Determine the (X, Y) coordinate at the center of the cell enclosing the given text.  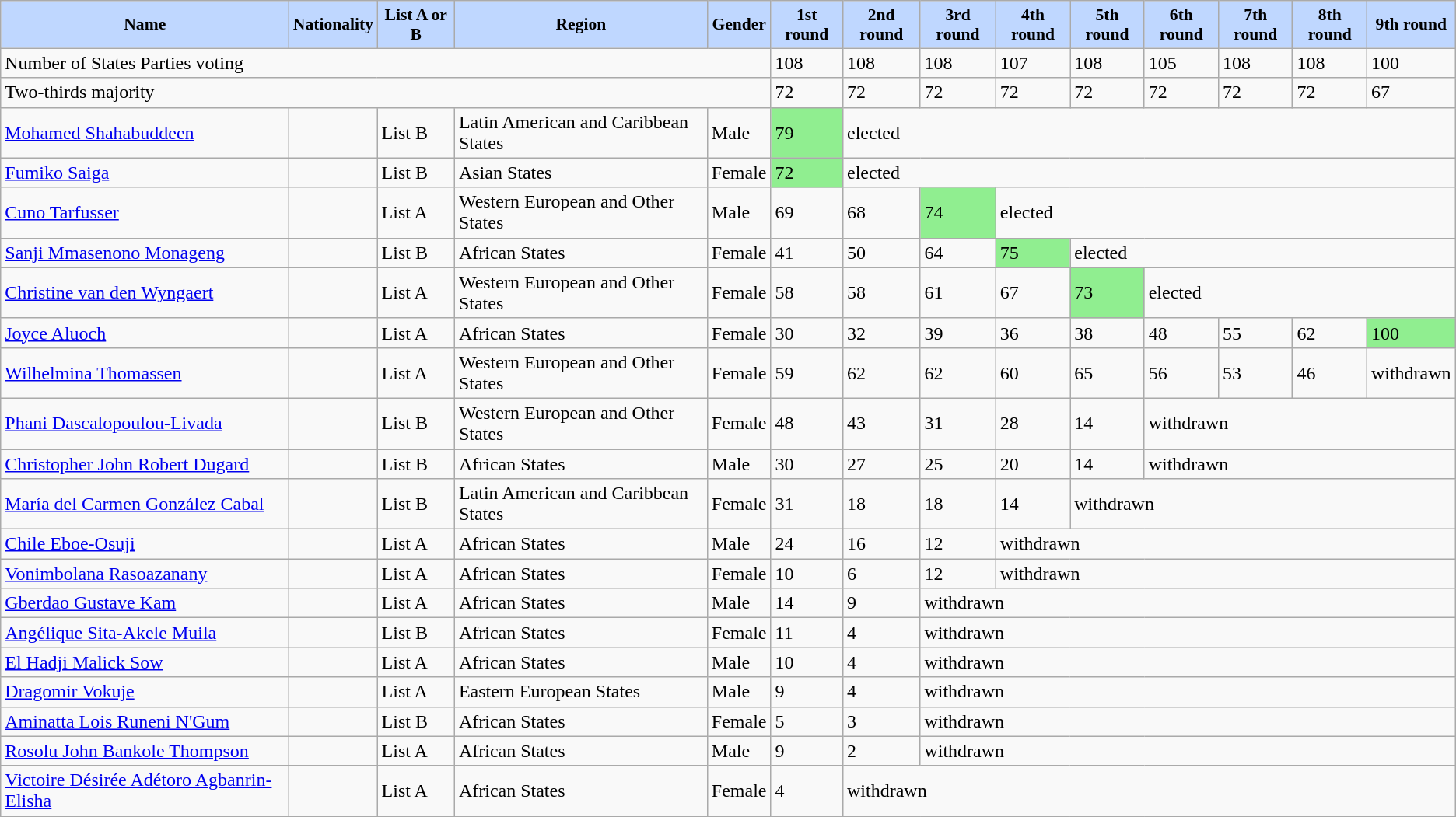
Fumiko Saiga (145, 173)
3 (880, 721)
Rosolu John Bankole Thompson (145, 751)
20 (1033, 464)
Wilhelmina Thomassen (145, 373)
Christopher John Robert Dugard (145, 464)
Angélique Sita-Akele Muila (145, 633)
1st round (807, 25)
107 (1033, 63)
6th round (1181, 25)
Joyce Aluoch (145, 333)
Gender (739, 25)
68 (880, 213)
Sanji Mmasenono Monageng (145, 253)
María del Carmen González Cabal (145, 504)
56 (1181, 373)
9th round (1411, 25)
Aminatta Lois Runeni N'Gum (145, 721)
Number of States Parties voting (386, 63)
28 (1033, 423)
65 (1108, 373)
5th round (1108, 25)
75 (1033, 253)
Region (580, 25)
Eastern European States (580, 692)
61 (958, 292)
16 (880, 544)
60 (1033, 373)
50 (880, 253)
Christine van den Wyngaert (145, 292)
38 (1108, 333)
Vonimbolana Rasoazanany (145, 574)
Gberdao Gustave Kam (145, 603)
32 (880, 333)
59 (807, 373)
Cuno Tarfusser (145, 213)
27 (880, 464)
Nationality (333, 25)
Two-thirds majority (386, 93)
Dragomir Vokuje (145, 692)
24 (807, 544)
4th round (1033, 25)
Chile Eboe-Osuji (145, 544)
8th round (1330, 25)
11 (807, 633)
Victoire Désirée Adétoro Agbanrin-Elisha (145, 791)
El Hadji Malick Sow (145, 662)
105 (1181, 63)
69 (807, 213)
41 (807, 253)
7th round (1255, 25)
List A or B (415, 25)
64 (958, 253)
6 (880, 574)
2 (880, 751)
74 (958, 213)
43 (880, 423)
2nd round (880, 25)
Phani Dascalopoulou-Livada (145, 423)
3rd round (958, 25)
39 (958, 333)
5 (807, 721)
Name (145, 25)
46 (1330, 373)
73 (1108, 292)
55 (1255, 333)
Mohamed Shahabuddeen (145, 132)
79 (807, 132)
53 (1255, 373)
25 (958, 464)
Asian States (580, 173)
36 (1033, 333)
